Capture the cell that displays the provided text and extract its [x, y] central coordinate. 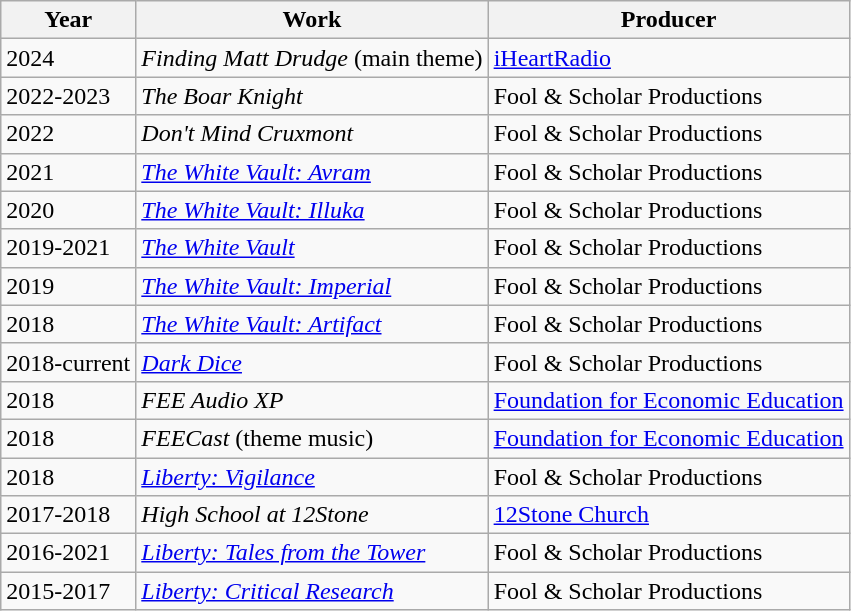
2018-current [68, 362]
Work [312, 20]
Liberty: Critical Research [312, 591]
2017-2018 [68, 515]
Liberty: Tales from the Tower [312, 553]
Producer [668, 20]
2019-2021 [68, 248]
2016-2021 [68, 553]
2015-2017 [68, 591]
2024 [68, 58]
Finding Matt Drudge (main theme) [312, 58]
2020 [68, 210]
Don't Mind Cruxmont [312, 134]
2021 [68, 172]
High School at 12Stone [312, 515]
Year [68, 20]
The White Vault: Illuka [312, 210]
FEE Audio XP [312, 400]
The White Vault [312, 248]
12Stone Church [668, 515]
The Boar Knight [312, 96]
2022-2023 [68, 96]
The White Vault: Avram [312, 172]
FEECast (theme music) [312, 438]
The White Vault: Imperial [312, 286]
Liberty: Vigilance [312, 477]
Dark Dice [312, 362]
2019 [68, 286]
2022 [68, 134]
iHeartRadio [668, 58]
The White Vault: Artifact [312, 324]
